Output the [X, Y] coordinate of the center of the cell containing the given text.  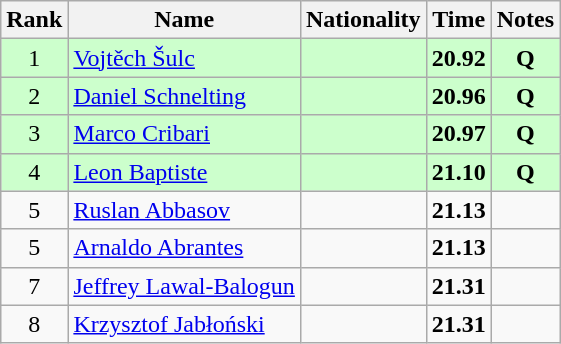
Rank [34, 20]
Daniel Schnelting [184, 96]
20.97 [458, 134]
Arnaldo Abrantes [184, 248]
8 [34, 324]
1 [34, 58]
Vojtěch Šulc [184, 58]
Notes [525, 20]
7 [34, 286]
2 [34, 96]
3 [34, 134]
Nationality [363, 20]
Name [184, 20]
Jeffrey Lawal-Balogun [184, 286]
Leon Baptiste [184, 172]
20.96 [458, 96]
Ruslan Abbasov [184, 210]
4 [34, 172]
Time [458, 20]
Marco Cribari [184, 134]
21.10 [458, 172]
Krzysztof Jabłoński [184, 324]
20.92 [458, 58]
